Find where the given text appears and provide that cell's center as (X, Y) coordinate. 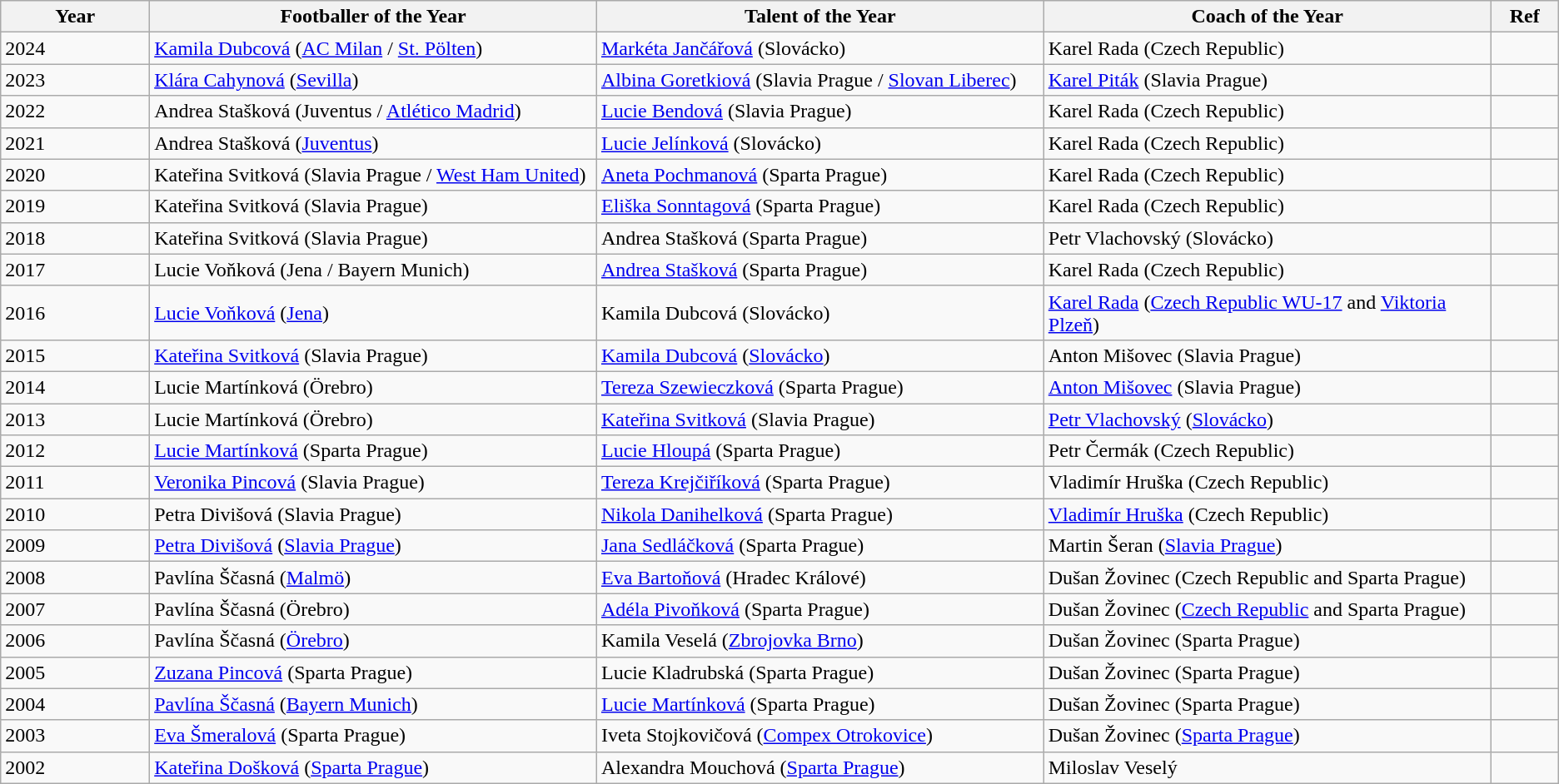
Eva Šmeralová (Sparta Prague) (373, 736)
2017 (75, 270)
2019 (75, 206)
2020 (75, 175)
2010 (75, 514)
Andrea Stašková (Juventus) (373, 143)
2022 (75, 112)
Pavlína Ščasná (Malmö) (373, 578)
Karel Piták (Slavia Prague) (1268, 80)
2014 (75, 387)
2007 (75, 609)
2008 (75, 578)
2016 (75, 313)
2004 (75, 704)
Tereza Szewieczková (Sparta Prague) (819, 387)
Pavlína Ščasná (Bayern Munich) (373, 704)
Albina Goretkiová (Slavia Prague / Slovan Liberec) (819, 80)
Eva Bartoňová (Hradec Králové) (819, 578)
Kateřina Svitková (Slavia Prague / West Ham United) (373, 175)
Zuzana Pincová (Sparta Prague) (373, 672)
2012 (75, 451)
Iveta Stojkovičová (Compex Otrokovice) (819, 736)
Tereza Krejčiříková (Sparta Prague) (819, 483)
2024 (75, 48)
Lucie Kladrubská (Sparta Prague) (819, 672)
Lucie Voňková (Jena / Bayern Munich) (373, 270)
Lucie Jelínková (Slovácko) (819, 143)
Andrea Stašková (Juventus / Atlético Madrid) (373, 112)
Lucie Hloupá (Sparta Prague) (819, 451)
Petr Čermák (Czech Republic) (1268, 451)
2009 (75, 546)
Jana Sedláčková (Sparta Prague) (819, 546)
Kateřina Došková (Sparta Prague) (373, 767)
2013 (75, 419)
Aneta Pochmanová (Sparta Prague) (819, 175)
Martin Šeran (Slavia Prague) (1268, 546)
Lucie Bendová (Slavia Prague) (819, 112)
Year (75, 17)
Nikola Danihelková (Sparta Prague) (819, 514)
2015 (75, 355)
Markéta Jančářová (Slovácko) (819, 48)
Adéla Pivoňková (Sparta Prague) (819, 609)
2023 (75, 80)
2021 (75, 143)
2011 (75, 483)
Alexandra Mouchová (Sparta Prague) (819, 767)
Eliška Sonntagová (Sparta Prague) (819, 206)
2003 (75, 736)
Karel Rada (Czech Republic WU-17 and Viktoria Plzeň) (1268, 313)
Kamila Dubcová (AC Milan / St. Pölten) (373, 48)
2002 (75, 767)
Coach of the Year (1268, 17)
2018 (75, 238)
2005 (75, 672)
Klára Cahynová (Sevilla) (373, 80)
2006 (75, 641)
Kamila Veselá (Zbrojovka Brno) (819, 641)
Veronika Pincová (Slavia Prague) (373, 483)
Ref (1524, 17)
Miloslav Veselý (1268, 767)
Lucie Voňková (Jena) (373, 313)
Talent of the Year (819, 17)
Footballer of the Year (373, 17)
